Output the (X, Y) coordinate of the center of the cell containing the given text.  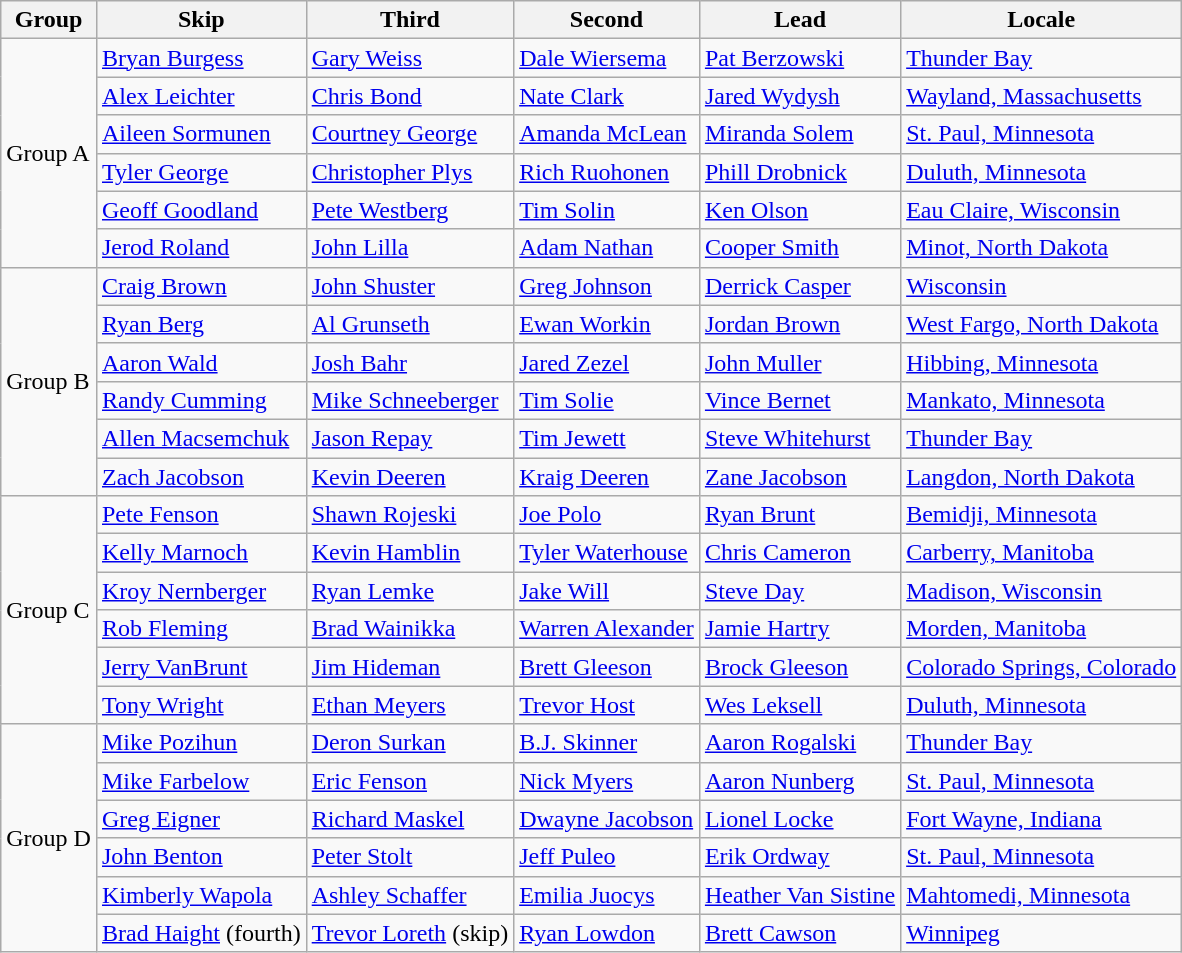
Phill Drobnick (800, 172)
Wes Leksell (800, 705)
Gary Weiss (410, 58)
Wisconsin (1042, 286)
Tim Solie (607, 400)
Vince Bernet (800, 400)
Heather Van Sistine (800, 895)
Aaron Nunberg (800, 781)
Nick Myers (607, 781)
Winnipeg (1042, 933)
Brett Gleeson (607, 667)
West Fargo, North Dakota (1042, 324)
Richard Maskel (410, 819)
Geoff Goodland (201, 210)
Locale (1042, 20)
Third (410, 20)
Al Grunseth (410, 324)
Kevin Deeren (410, 477)
Kelly Marnoch (201, 553)
Jordan Brown (800, 324)
Bryan Burgess (201, 58)
Ashley Schaffer (410, 895)
Chris Cameron (800, 553)
Rich Ruohonen (607, 172)
Carberry, Manitoba (1042, 553)
Mike Pozihun (201, 743)
Ewan Workin (607, 324)
Group (49, 20)
Jake Will (607, 591)
Aileen Sormunen (201, 134)
Eau Claire, Wisconsin (1042, 210)
B.J. Skinner (607, 743)
Deron Surkan (410, 743)
Fort Wayne, Indiana (1042, 819)
Brad Haight (fourth) (201, 933)
Morden, Manitoba (1042, 629)
Mike Schneeberger (410, 400)
Greg Johnson (607, 286)
Jerod Roland (201, 248)
Zach Jacobson (201, 477)
Steve Day (800, 591)
Brad Wainikka (410, 629)
Alex Leichter (201, 96)
Cooper Smith (800, 248)
Craig Brown (201, 286)
Erik Ordway (800, 857)
Nate Clark (607, 96)
Jared Wydysh (800, 96)
Tyler George (201, 172)
Christopher Plys (410, 172)
Brock Gleeson (800, 667)
Rob Fleming (201, 629)
Madison, Wisconsin (1042, 591)
John Muller (800, 362)
Amanda McLean (607, 134)
Trevor Host (607, 705)
Warren Alexander (607, 629)
Pat Berzowski (800, 58)
Chris Bond (410, 96)
Aaron Rogalski (800, 743)
Mahtomedi, Minnesota (1042, 895)
Derrick Casper (800, 286)
Shawn Rojeski (410, 515)
Aaron Wald (201, 362)
Mike Farbelow (201, 781)
John Shuster (410, 286)
John Lilla (410, 248)
Group D (49, 838)
Steve Whitehurst (800, 438)
Ryan Lowdon (607, 933)
Jason Repay (410, 438)
Skip (201, 20)
Wayland, Massachusetts (1042, 96)
Tony Wright (201, 705)
Langdon, North Dakota (1042, 477)
Group B (49, 381)
Ken Olson (800, 210)
Pete Westberg (410, 210)
Ryan Brunt (800, 515)
Lead (800, 20)
Brett Cawson (800, 933)
Hibbing, Minnesota (1042, 362)
Jim Hideman (410, 667)
Adam Nathan (607, 248)
Kraig Deeren (607, 477)
Ryan Berg (201, 324)
Tim Jewett (607, 438)
Joe Polo (607, 515)
Ryan Lemke (410, 591)
John Benton (201, 857)
Second (607, 20)
Zane Jacobson (800, 477)
Josh Bahr (410, 362)
Bemidji, Minnesota (1042, 515)
Lionel Locke (800, 819)
Allen Macsemchuk (201, 438)
Minot, North Dakota (1042, 248)
Jared Zezel (607, 362)
Kroy Nernberger (201, 591)
Courtney George (410, 134)
Miranda Solem (800, 134)
Mankato, Minnesota (1042, 400)
Pete Fenson (201, 515)
Trevor Loreth (skip) (410, 933)
Kevin Hamblin (410, 553)
Kimberly Wapola (201, 895)
Jerry VanBrunt (201, 667)
Randy Cumming (201, 400)
Greg Eigner (201, 819)
Group A (49, 153)
Jamie Hartry (800, 629)
Jeff Puleo (607, 857)
Dale Wiersema (607, 58)
Group C (49, 610)
Peter Stolt (410, 857)
Eric Fenson (410, 781)
Tim Solin (607, 210)
Tyler Waterhouse (607, 553)
Emilia Juocys (607, 895)
Colorado Springs, Colorado (1042, 667)
Ethan Meyers (410, 705)
Dwayne Jacobson (607, 819)
